Locate the cell with the specified text and output its (X, Y) center coordinate. 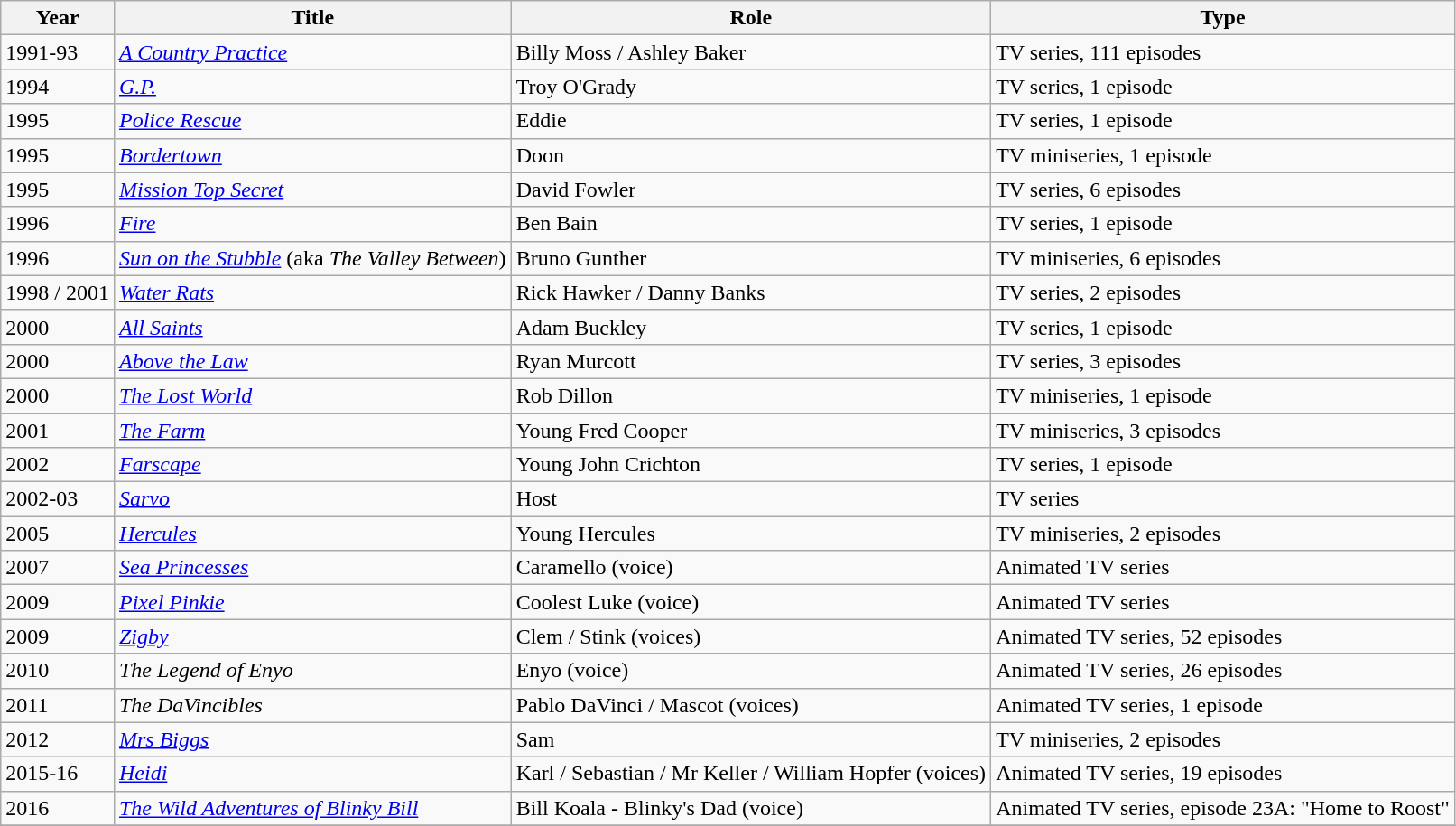
Young Hercules (751, 534)
Rick Hawker / Danny Banks (751, 292)
Ryan Murcott (751, 361)
Young Fred Cooper (751, 431)
Animated TV series, 52 episodes (1223, 636)
Year (58, 18)
TV series (1223, 499)
Karl / Sebastian / Mr Keller / William Hopfer (voices) (751, 774)
Type (1223, 18)
Caramello (voice) (751, 568)
Zigby (312, 636)
2002-03 (58, 499)
Fire (312, 224)
Animated TV series, episode 23A: "Home to Roost" (1223, 808)
TV series, 2 episodes (1223, 292)
Pixel Pinkie (312, 602)
The Farm (312, 431)
Sea Princesses (312, 568)
David Fowler (751, 190)
Pablo DaVinci / Mascot (voices) (751, 705)
Coolest Luke (voice) (751, 602)
TV series, 111 episodes (1223, 52)
The Legend of Enyo (312, 671)
2005 (58, 534)
TV series, 6 episodes (1223, 190)
Police Rescue (312, 121)
2016 (58, 808)
Sun on the Stubble (aka The Valley Between) (312, 258)
Eddie (751, 121)
G.P. (312, 87)
Sarvo (312, 499)
Water Rats (312, 292)
TV miniseries, 6 episodes (1223, 258)
Clem / Stink (voices) (751, 636)
2002 (58, 465)
The DaVincibles (312, 705)
Hercules (312, 534)
A Country Practice (312, 52)
Enyo (voice) (751, 671)
TV series, 3 episodes (1223, 361)
Sam (751, 739)
Billy Moss / Ashley Baker (751, 52)
Bill Koala - Blinky's Dad (voice) (751, 808)
Ben Bain (751, 224)
Animated TV series, 19 episodes (1223, 774)
Host (751, 499)
Farscape (312, 465)
1994 (58, 87)
The Wild Adventures of Blinky Bill (312, 808)
Animated TV series, 1 episode (1223, 705)
2012 (58, 739)
2010 (58, 671)
2001 (58, 431)
Adam Buckley (751, 327)
Rob Dillon (751, 395)
Troy O'Grady (751, 87)
Doon (751, 155)
1991-93 (58, 52)
Bordertown (312, 155)
2011 (58, 705)
2015-16 (58, 774)
The Lost World (312, 395)
Heidi (312, 774)
Role (751, 18)
Young John Crichton (751, 465)
2007 (58, 568)
TV miniseries, 3 episodes (1223, 431)
Above the Law (312, 361)
Bruno Gunther (751, 258)
Mrs Biggs (312, 739)
All Saints (312, 327)
1998 / 2001 (58, 292)
Title (312, 18)
Animated TV series, 26 episodes (1223, 671)
Mission Top Secret (312, 190)
